Scan for the cell matching the given text and deliver its (X, Y) coordinate at center. 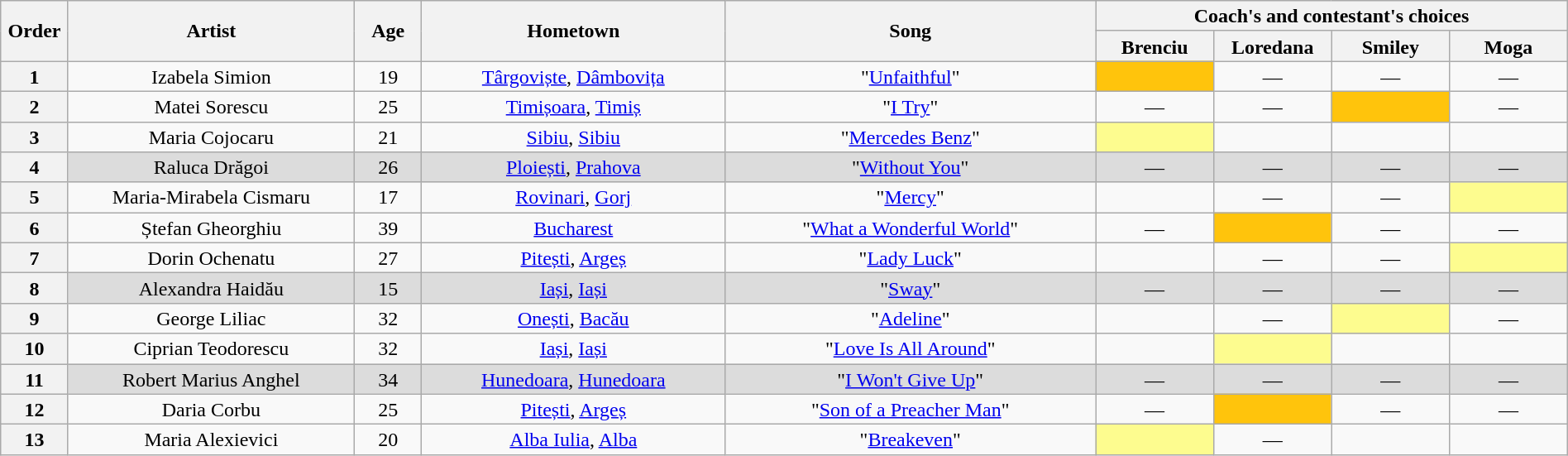
Loredana (1272, 46)
2 (35, 106)
Ploiești, Prahova (574, 167)
Robert Marius Anghel (211, 379)
"I Won't Give Up" (911, 379)
Daria Corbu (211, 409)
Bucharest (574, 228)
Alexandra Haidău (211, 288)
Maria Cojocaru (211, 137)
Sibiu, Sibiu (574, 137)
Age (389, 31)
Matei Sorescu (211, 106)
Maria Alexievici (211, 440)
Dorin Ochenatu (211, 258)
"Lady Luck" (911, 258)
Moga (1508, 46)
"Son of a Preacher Man" (911, 409)
Order (35, 31)
21 (389, 137)
"Without You" (911, 167)
Rovinari, Gorj (574, 197)
3 (35, 137)
"What a Wonderful World" (911, 228)
10 (35, 349)
Hunedoara, Hunedoara (574, 379)
Târgoviște, Dâmbovița (574, 76)
5 (35, 197)
"Mercedes Benz" (911, 137)
"Breakeven" (911, 440)
1 (35, 76)
12 (35, 409)
8 (35, 288)
Coach's and contestant's choices (1331, 17)
Onești, Bacău (574, 318)
11 (35, 379)
Ștefan Gheorghiu (211, 228)
27 (389, 258)
George Liliac (211, 318)
19 (389, 76)
Song (911, 31)
Maria-Mirabela Cismaru (211, 197)
Timișoara, Timiș (574, 106)
9 (35, 318)
Izabela Simion (211, 76)
Hometown (574, 31)
Brenciu (1154, 46)
Smiley (1391, 46)
Ciprian Teodorescu (211, 349)
"Love Is All Around" (911, 349)
13 (35, 440)
Alba Iulia, Alba (574, 440)
6 (35, 228)
Raluca Drăgoi (211, 167)
39 (389, 228)
15 (389, 288)
26 (389, 167)
7 (35, 258)
"I Try" (911, 106)
34 (389, 379)
17 (389, 197)
Artist (211, 31)
"Adeline" (911, 318)
"Mercy" (911, 197)
"Sway" (911, 288)
4 (35, 167)
"Unfaithful" (911, 76)
20 (389, 440)
